Provide the [x, y] coordinate of the cell's center where the given text is located.  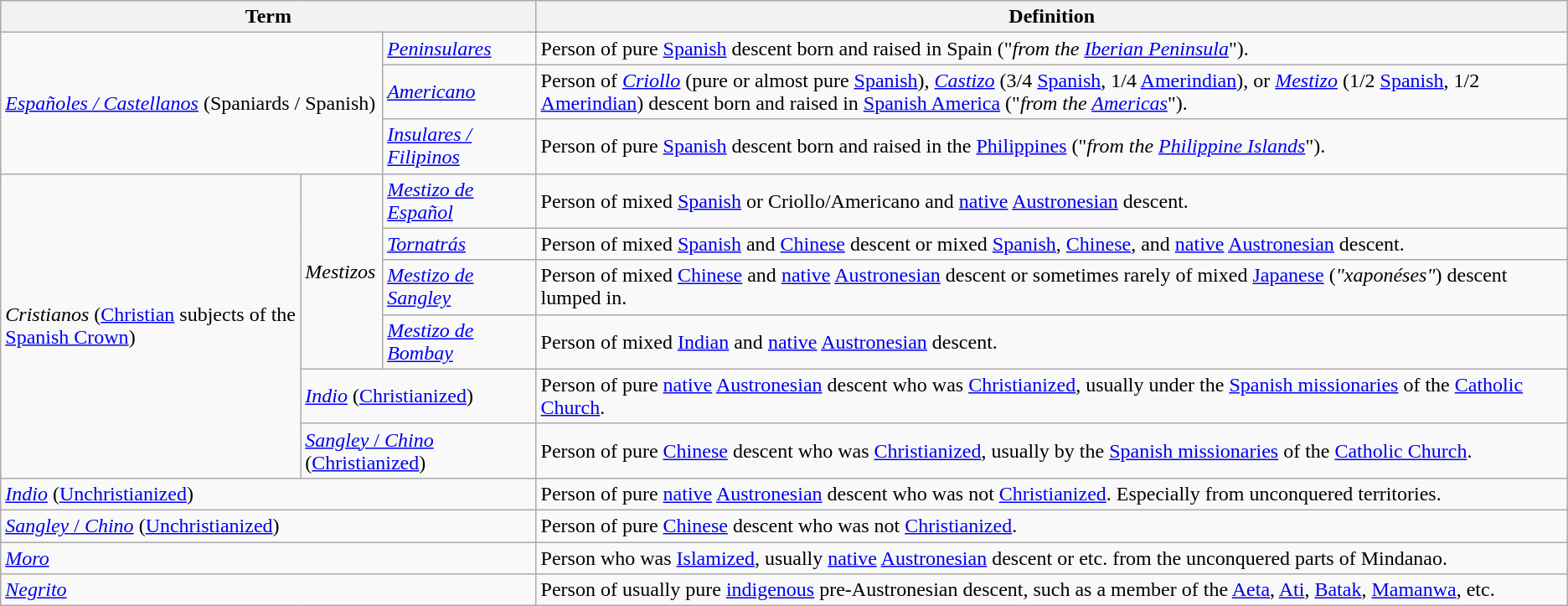
Person of mixed Indian and native Austronesian descent. [1052, 342]
Person of mixed Chinese and native Austronesian descent or sometimes rarely of mixed Japanese ("xaponéses") descent lumped in. [1052, 287]
Mestizo de Bombay [459, 342]
Mestizos [342, 272]
Person who was Islamized, usually native Austronesian descent or etc. from the unconquered parts of Mindanao. [1052, 557]
Negrito [268, 590]
Term [268, 17]
Insulares / Filipinos [459, 146]
Americano [459, 92]
Mestizo de Español [459, 201]
Person of pure Chinese descent who was Christianized, usually by the Spanish missionaries of the Catholic Church. [1052, 451]
Person of mixed Spanish or Criollo/Americano and native Austronesian descent. [1052, 201]
Moro [268, 557]
Tornatrás [459, 244]
Person of mixed Spanish and Chinese descent or mixed Spanish, Chinese, and native Austronesian descent. [1052, 244]
Person of pure native Austronesian descent who was Christianized, usually under the Spanish missionaries of the Catholic Church. [1052, 396]
Sangley / Chino (Unchristianized) [268, 526]
Person of pure Spanish descent born and raised in the Philippines ("from the Philippine Islands"). [1052, 146]
Definition [1052, 17]
Indio (Christianized) [419, 396]
Mestizo de Sangley [459, 287]
Person of pure Chinese descent who was not Christianized. [1052, 526]
Indio (Unchristianized) [268, 494]
Person of pure Spanish descent born and raised in Spain ("from the Iberian Peninsula"). [1052, 49]
Cristianos (Christian subjects of the Spanish Crown) [151, 325]
Person of usually pure indigenous pre-Austronesian descent, such as a member of the Aeta, Ati, Batak, Mamanwa, etc. [1052, 590]
Person of pure native Austronesian descent who was not Christianized. Especially from unconquered territories. [1052, 494]
Sangley / Chino (Christianized) [419, 451]
Españoles / Castellanos (Spaniards / Spanish) [192, 103]
Peninsulares [459, 49]
